Capture the cell that displays the provided text and extract its [x, y] central coordinate. 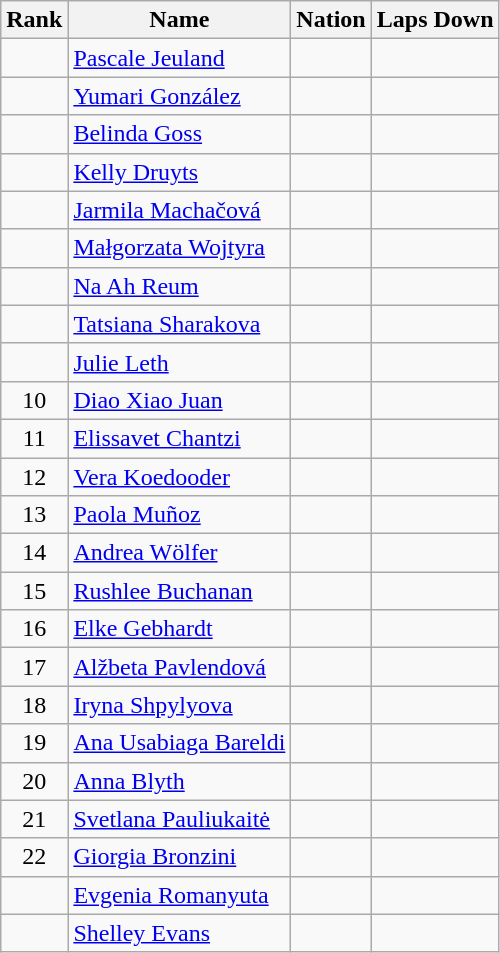
20 [34, 781]
Andrea Wölfer [180, 553]
12 [34, 477]
Shelley Evans [180, 933]
Elke Gebhardt [180, 629]
Alžbeta Pavlendová [180, 667]
Diao Xiao Juan [180, 400]
11 [34, 438]
Nation [331, 20]
19 [34, 743]
Julie Leth [180, 362]
Yumari González [180, 96]
Name [180, 20]
Vera Koedooder [180, 477]
Elissavet Chantzi [180, 438]
Małgorzata Wojtyra [180, 248]
Tatsiana Sharakova [180, 324]
13 [34, 515]
Giorgia Bronzini [180, 857]
Jarmila Machačová [180, 210]
Rank [34, 20]
Pascale Jeuland [180, 58]
21 [34, 819]
18 [34, 705]
Rushlee Buchanan [180, 591]
16 [34, 629]
22 [34, 857]
Na Ah Reum [180, 286]
Svetlana Pauliukaitė [180, 819]
Ana Usabiaga Bareldi [180, 743]
Evgenia Romanyuta [180, 895]
Belinda Goss [180, 134]
Paola Muñoz [180, 515]
Iryna Shpylyova [180, 705]
17 [34, 667]
Kelly Druyts [180, 172]
15 [34, 591]
Anna Blyth [180, 781]
Laps Down [435, 20]
14 [34, 553]
10 [34, 400]
